Determine the [x, y] coordinate at the center of the cell enclosing the given text.  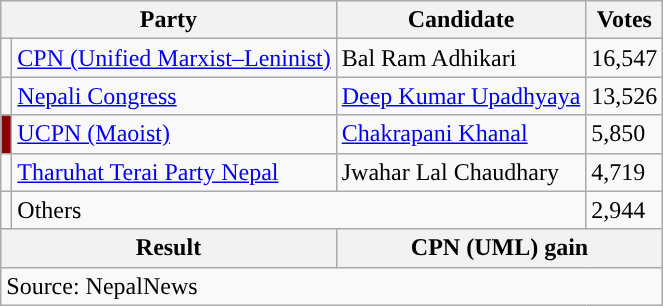
Nepali Congress [174, 96]
Source: NepalNews [332, 286]
13,526 [624, 96]
4,719 [624, 172]
Others [299, 210]
2,944 [624, 210]
16,547 [624, 58]
Result [168, 248]
Votes [624, 20]
Deep Kumar Upadhyaya [461, 96]
Jwahar Lal Chaudhary [461, 172]
CPN (Unified Marxist–Leninist) [174, 58]
Chakrapani Khanal [461, 134]
UCPN (Maoist) [174, 134]
5,850 [624, 134]
Party [168, 20]
Bal Ram Adhikari [461, 58]
Candidate [461, 20]
Tharuhat Terai Party Nepal [174, 172]
CPN (UML) gain [500, 248]
